Extract the (X, Y) coordinate from the center of the cell holding the provided text.  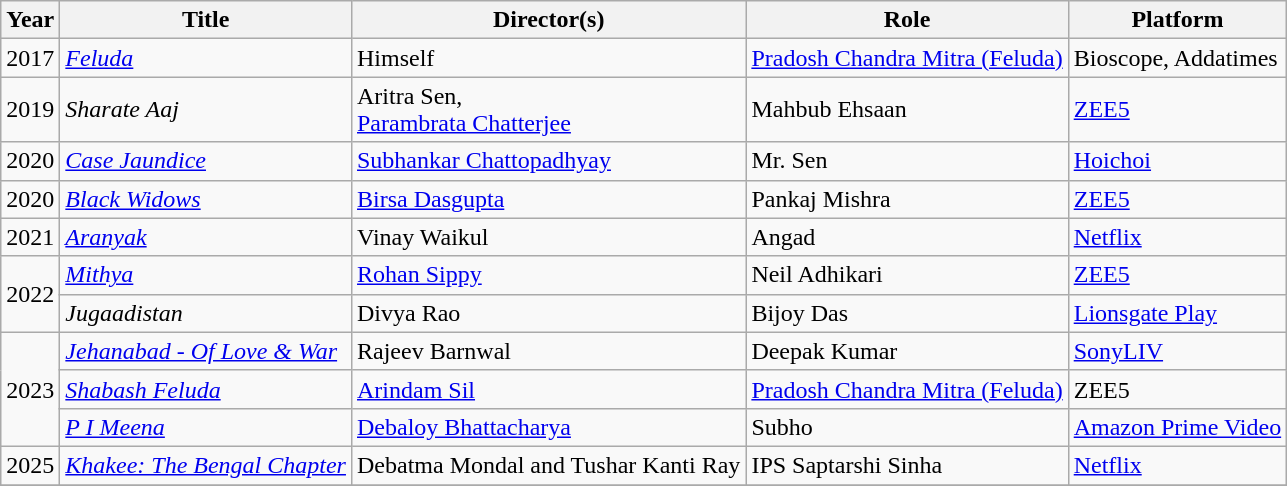
2022 (30, 294)
Birsa Dasgupta (548, 199)
Jugaadistan (206, 313)
Role (907, 20)
Debaloy Bhattacharya (548, 427)
Hoichoi (1177, 161)
2025 (30, 465)
Aranyak (206, 237)
Shabash Feluda (206, 389)
2023 (30, 389)
Debatma Mondal and Tushar Kanti Ray (548, 465)
Khakee: The Bengal Chapter (206, 465)
Year (30, 20)
Rajeev Barnwal (548, 351)
P I Meena (206, 427)
Platform (1177, 20)
Aritra Sen,Parambrata Chatterjee (548, 110)
Mahbub Ehsaan (907, 110)
2019 (30, 110)
2021 (30, 237)
Mr. Sen (907, 161)
Case Jaundice (206, 161)
Subho (907, 427)
Subhankar Chattopadhyay (548, 161)
Pankaj Mishra (907, 199)
Amazon Prime Video (1177, 427)
Arindam Sil (548, 389)
2017 (30, 58)
Mithya (206, 275)
Jehanabad - Of Love & War (206, 351)
Deepak Kumar (907, 351)
Vinay Waikul (548, 237)
Feluda (206, 58)
Title (206, 20)
Bijoy Das (907, 313)
Angad (907, 237)
Himself (548, 58)
Rohan Sippy (548, 275)
Director(s) (548, 20)
Bioscope, Addatimes (1177, 58)
Divya Rao (548, 313)
Black Widows (206, 199)
Lionsgate Play (1177, 313)
Sharate Aaj (206, 110)
Neil Adhikari (907, 275)
SonyLIV (1177, 351)
IPS Saptarshi Sinha (907, 465)
